Return the [X, Y] coordinate for the center point of the cell that contains the specified text.  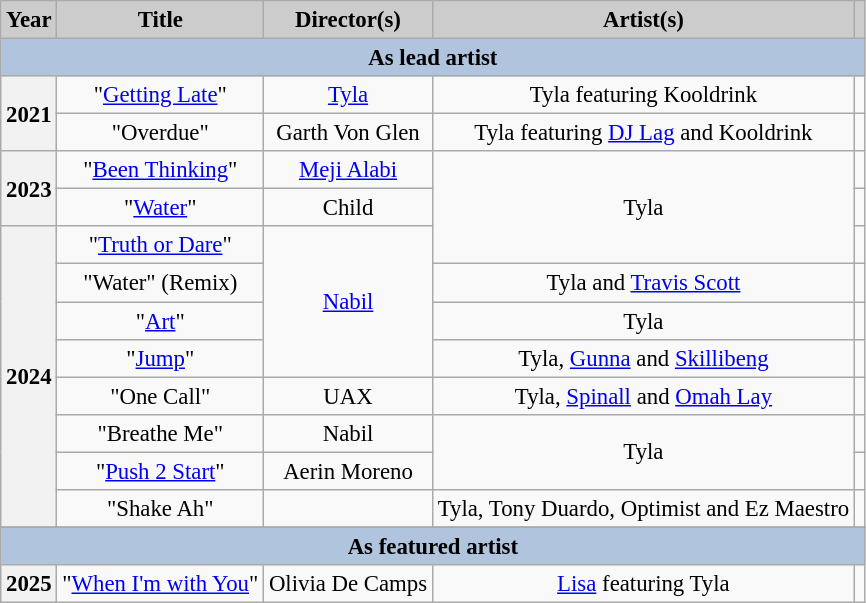
Garth Von Glen [348, 133]
"Push 2 Start" [160, 471]
"Art" [160, 321]
"When I'm with You" [160, 584]
"Truth or Dare" [160, 245]
"One Call" [160, 396]
Tyla, Spinall and Omah Lay [643, 396]
Meji Alabi [348, 170]
Tyla, Gunna and Skillibeng [643, 358]
Tyla, Tony Duardo, Optimist and Ez Maestro [643, 509]
Tyla featuring Kooldrink [643, 95]
2021 [29, 114]
Tyla and Travis Scott [643, 283]
Aerin Moreno [348, 471]
UAX [348, 396]
Lisa featuring Tyla [643, 584]
"Jump" [160, 358]
2025 [29, 584]
Olivia De Camps [348, 584]
Child [348, 208]
"Been Thinking" [160, 170]
Year [29, 20]
As lead artist [433, 58]
Artist(s) [643, 20]
"Breathe Me" [160, 433]
2023 [29, 188]
"Water" [160, 208]
As featured artist [433, 546]
Director(s) [348, 20]
2024 [29, 376]
"Getting Late" [160, 95]
"Shake Ah" [160, 509]
"Water" (Remix) [160, 283]
Tyla featuring DJ Lag and Kooldrink [643, 133]
Title [160, 20]
"Overdue" [160, 133]
